Return (x, y) of the center of cell containing provided text 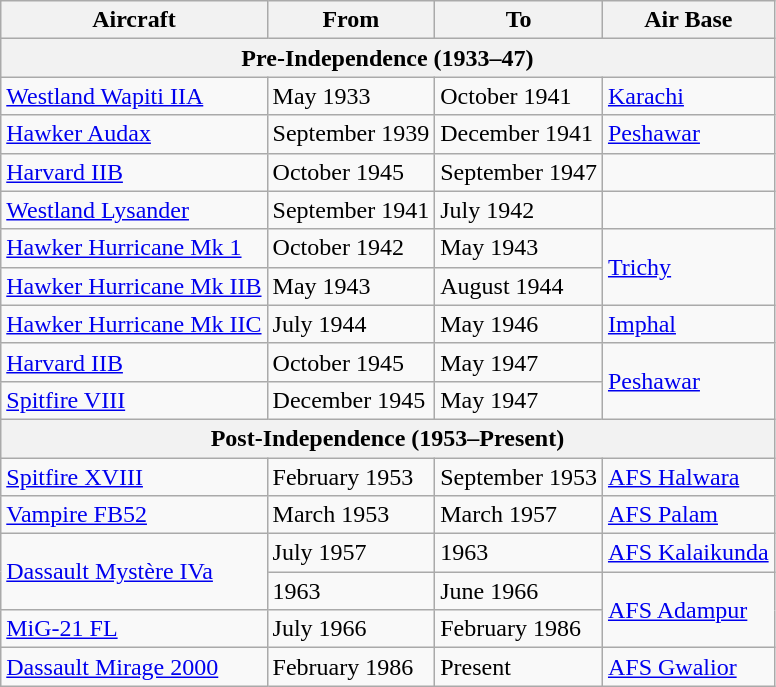
July 1966 (351, 629)
September 1953 (519, 477)
AFS Halwara (688, 477)
Hawker Hurricane Mk IIC (134, 324)
Spitfire VIII (134, 400)
MiG-21 FL (134, 629)
Present (519, 667)
Pre-Independence (1933–47) (388, 58)
Trichy (688, 267)
Imphal (688, 324)
October 1942 (351, 248)
Hawker Hurricane Mk 1 (134, 248)
Westland Wapiti IIA (134, 96)
Westland Lysander (134, 210)
From (351, 20)
AFS Palam (688, 515)
July 1942 (519, 210)
July 1944 (351, 324)
October 1941 (519, 96)
February 1953 (351, 477)
September 1947 (519, 172)
August 1944 (519, 286)
Hawker Hurricane Mk IIB (134, 286)
May 1946 (519, 324)
March 1953 (351, 515)
AFS Gwalior (688, 667)
March 1957 (519, 515)
AFS Adampur (688, 610)
September 1941 (351, 210)
September 1939 (351, 134)
December 1941 (519, 134)
Dassault Mirage 2000 (134, 667)
Aircraft (134, 20)
May 1933 (351, 96)
June 1966 (519, 591)
Vampire FB52 (134, 515)
AFS Kalaikunda (688, 553)
Spitfire XVIII (134, 477)
Post-Independence (1953–Present) (388, 438)
Hawker Audax (134, 134)
December 1945 (351, 400)
Air Base (688, 20)
July 1957 (351, 553)
Dassault Mystère IVa (134, 572)
Karachi (688, 96)
To (519, 20)
